For the text-containing cell, return its midpoint in (X, Y) coordinate format. 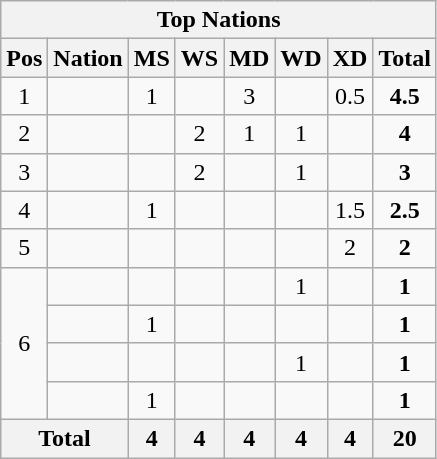
MS (152, 58)
Pos (24, 58)
0.5 (350, 96)
1.5 (350, 210)
MD (250, 58)
6 (24, 343)
5 (24, 248)
20 (405, 438)
WD (301, 58)
Nation (88, 58)
WS (199, 58)
Top Nations (219, 20)
XD (350, 58)
2.5 (405, 210)
4.5 (405, 96)
